For the text-containing cell, return its midpoint in (X, Y) coordinate format. 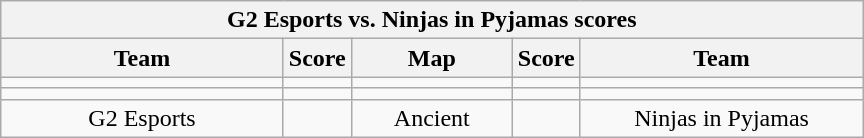
Map (432, 58)
G2 Esports (142, 118)
Ancient (432, 118)
Ninjas in Pyjamas (722, 118)
G2 Esports vs. Ninjas in Pyjamas scores (432, 20)
